Return the [X, Y] coordinate for the center point of the cell that contains the specified text.  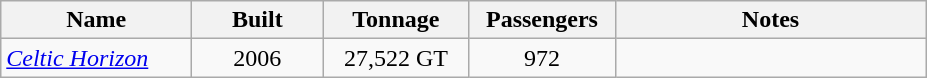
Name [96, 20]
Notes [770, 20]
2006 [258, 58]
27,522 GT [396, 58]
Passengers [542, 20]
972 [542, 58]
Tonnage [396, 20]
Built [258, 20]
Celtic Horizon [96, 58]
